From the cell containing the given text, extract its center point as [X, Y] coordinate. 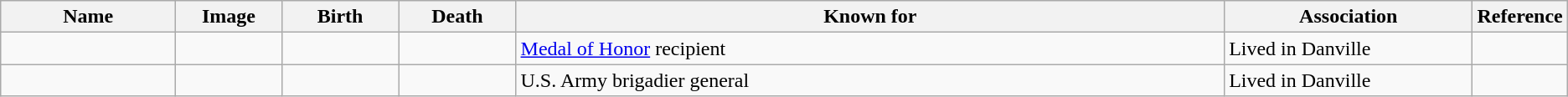
U.S. Army brigadier general [870, 80]
Known for [870, 17]
Association [1349, 17]
Name [89, 17]
Death [457, 17]
Medal of Honor recipient [870, 48]
Birth [340, 17]
Reference [1519, 17]
Image [230, 17]
